From the cell containing the given text, extract its center point as [x, y] coordinate. 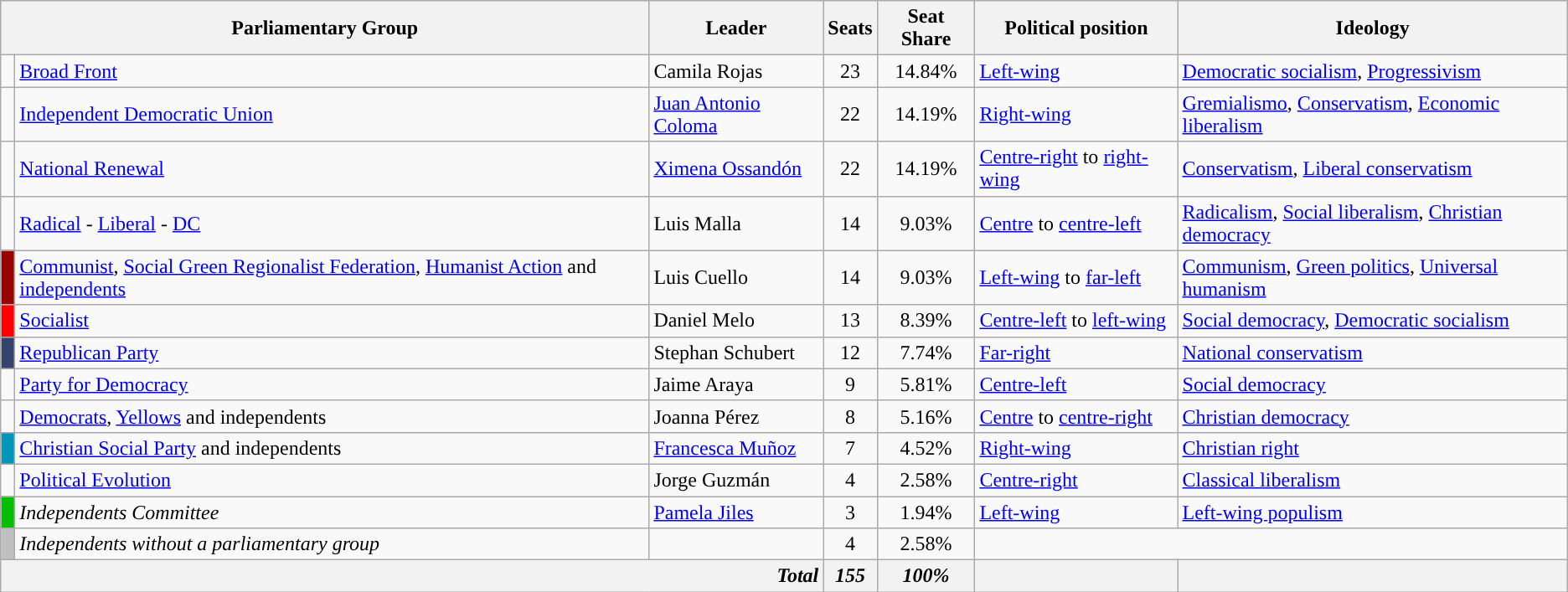
Gremialismo, Conservatism, Economic liberalism [1372, 114]
Luis Malla [736, 223]
Juan Antonio Coloma [736, 114]
8.39% [926, 321]
Conservatism, Liberal conservatism [1372, 169]
Radicalism, Social liberalism, Christian democracy [1372, 223]
Seats [850, 28]
Pamela Jiles [736, 512]
Francesca Muñoz [736, 448]
Social democracy, Democratic socialism [1372, 321]
Centre-left to left-wing [1076, 321]
Centre to centre-left [1076, 223]
4.52% [926, 448]
13 [850, 321]
Left-wing to far-left [1076, 278]
Christian Social Party and independents [332, 448]
Party for Democracy [332, 384]
Total [412, 576]
Democrats, Yellows and independents [332, 416]
Jaime Araya [736, 384]
Independents without a parliamentary group [332, 544]
1.94% [926, 512]
Communism, Green politics, Universal humanism [1372, 278]
Communist, Social Green Regionalist Federation, Humanist Action and independents [332, 278]
Republican Party [332, 353]
Jorge Guzmán [736, 480]
12 [850, 353]
Political position [1076, 28]
Independent Democratic Union [332, 114]
8 [850, 416]
23 [850, 71]
3 [850, 512]
Centre-left [1076, 384]
7 [850, 448]
Ideology [1372, 28]
Democratic socialism, Progressivism [1372, 71]
Independents Committee [332, 512]
Centre-right to right-wing [1076, 169]
5.16% [926, 416]
National conservatism [1372, 353]
Political Evolution [332, 480]
National Renewal [332, 169]
Daniel Melo [736, 321]
Centre-right [1076, 480]
Socialist [332, 321]
Christian right [1372, 448]
Far-right [1076, 353]
Left-wing populism [1372, 512]
5.81% [926, 384]
100% [926, 576]
Stephan Schubert [736, 353]
Leader [736, 28]
Social democracy [1372, 384]
9 [850, 384]
Radical - Liberal - DC [332, 223]
Broad Front [332, 71]
155 [850, 576]
Luis Cuello [736, 278]
Centre to centre-right [1076, 416]
Camila Rojas [736, 71]
Christian democracy [1372, 416]
Classical liberalism [1372, 480]
Joanna Pérez [736, 416]
Ximena Ossandón [736, 169]
Parliamentary Group [325, 28]
7.74% [926, 353]
14.84% [926, 71]
Seat Share [926, 28]
